Scan for the cell matching the given text and deliver its [x, y] coordinate at center. 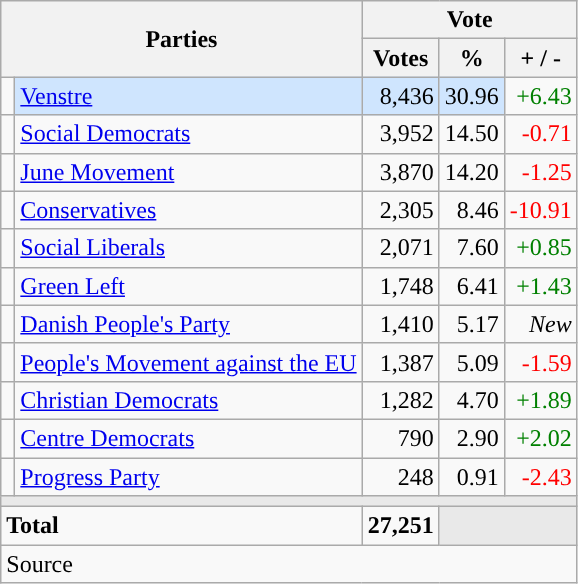
1,387 [400, 362]
8,436 [400, 96]
5.17 [472, 324]
Source [290, 564]
+1.89 [540, 400]
People's Movement against the EU [188, 362]
-1.25 [540, 172]
Progress Party [188, 477]
-10.91 [540, 210]
0.91 [472, 477]
7.60 [472, 248]
2,071 [400, 248]
4.70 [472, 400]
Centre Democrats [188, 438]
New [540, 324]
+ / - [540, 58]
Total [182, 526]
+2.02 [540, 438]
Conservatives [188, 210]
+1.43 [540, 286]
1,748 [400, 286]
1,410 [400, 324]
6.41 [472, 286]
Danish People's Party [188, 324]
27,251 [400, 526]
248 [400, 477]
30.96 [472, 96]
-1.59 [540, 362]
2.90 [472, 438]
-0.71 [540, 134]
790 [400, 438]
% [472, 58]
Social Democrats [188, 134]
1,282 [400, 400]
3,952 [400, 134]
Parties [182, 39]
-2.43 [540, 477]
June Movement [188, 172]
Social Liberals [188, 248]
8.46 [472, 210]
2,305 [400, 210]
Venstre [188, 96]
Christian Democrats [188, 400]
14.50 [472, 134]
Green Left [188, 286]
+0.85 [540, 248]
14.20 [472, 172]
Votes [400, 58]
3,870 [400, 172]
+6.43 [540, 96]
5.09 [472, 362]
Vote [470, 20]
